Locate the cell with the specified text and output its [x, y] center coordinate. 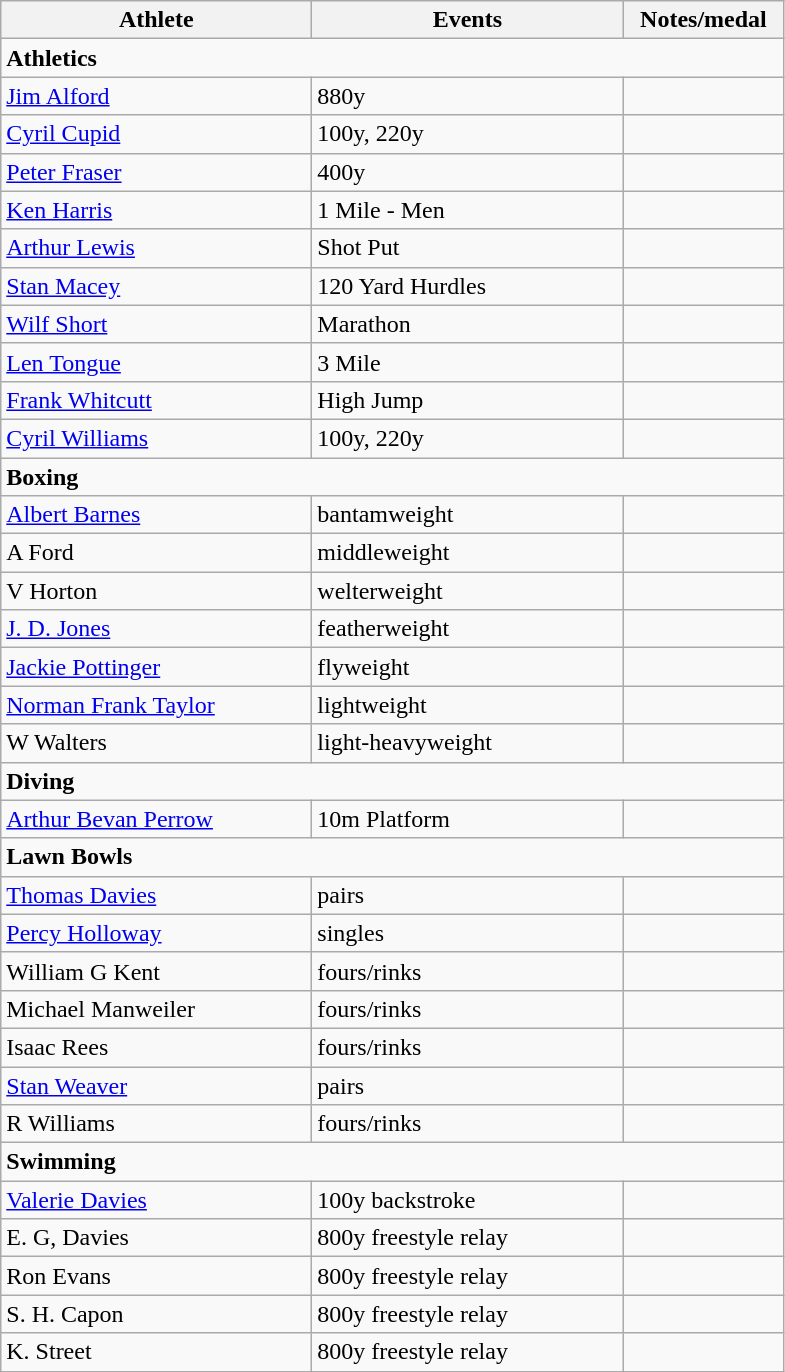
1 Mile - Men [468, 210]
E. G, Davies [156, 1238]
400y [468, 172]
Lawn Bowls [392, 857]
Events [468, 20]
welterweight [468, 591]
3 Mile [468, 362]
featherweight [468, 629]
Shot Put [468, 248]
J. D. Jones [156, 629]
lightweight [468, 705]
middleweight [468, 553]
Peter Fraser [156, 172]
Marathon [468, 324]
Diving [392, 781]
Stan Weaver [156, 1085]
flyweight [468, 667]
Athlete [156, 20]
Norman Frank Taylor [156, 705]
120 Yard Hurdles [468, 286]
Len Tongue [156, 362]
R Williams [156, 1124]
William G Kent [156, 971]
Isaac Rees [156, 1047]
Athletics [392, 58]
Boxing [392, 477]
Percy Holloway [156, 933]
S. H. Capon [156, 1314]
light-heavyweight [468, 743]
Valerie Davies [156, 1200]
Swimming [392, 1162]
A Ford [156, 553]
10m Platform [468, 819]
Arthur Bevan Perrow [156, 819]
Jackie Pottinger [156, 667]
bantamweight [468, 515]
Notes/medal [704, 20]
880y [468, 96]
100y backstroke [468, 1200]
Albert Barnes [156, 515]
Jim Alford [156, 96]
Michael Manweiler [156, 1009]
Stan Macey [156, 286]
W Walters [156, 743]
Thomas Davies [156, 895]
K. Street [156, 1352]
Wilf Short [156, 324]
Arthur Lewis [156, 248]
Ken Harris [156, 210]
Cyril Cupid [156, 134]
High Jump [468, 400]
Frank Whitcutt [156, 400]
V Horton [156, 591]
Ron Evans [156, 1276]
singles [468, 933]
Cyril Williams [156, 438]
